Determine the (X, Y) coordinate at the center of the cell enclosing the given text.  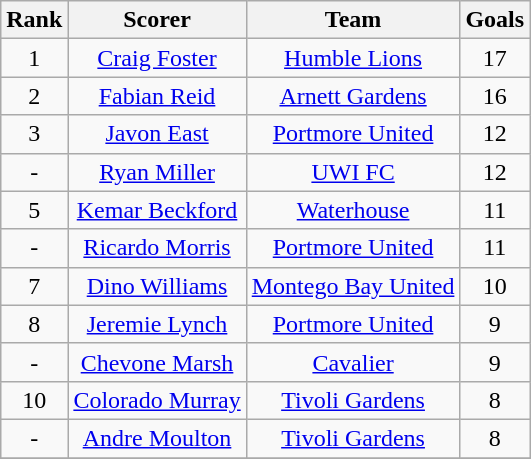
Ryan Miller (157, 172)
2 (34, 96)
Chevone Marsh (157, 362)
Colorado Murray (157, 400)
1 (34, 58)
Dino Williams (157, 286)
Scorer (157, 20)
Arnett Gardens (353, 96)
Goals (495, 20)
Cavalier (353, 362)
Montego Bay United (353, 286)
16 (495, 96)
UWI FC (353, 172)
Javon East (157, 134)
5 (34, 210)
3 (34, 134)
Waterhouse (353, 210)
Craig Foster (157, 58)
17 (495, 58)
Kemar Beckford (157, 210)
Ricardo Morris (157, 248)
Rank (34, 20)
Humble Lions (353, 58)
Jeremie Lynch (157, 324)
Fabian Reid (157, 96)
Andre Moulton (157, 438)
7 (34, 286)
Team (353, 20)
